From the cell containing the given text, extract its center point as [x, y] coordinate. 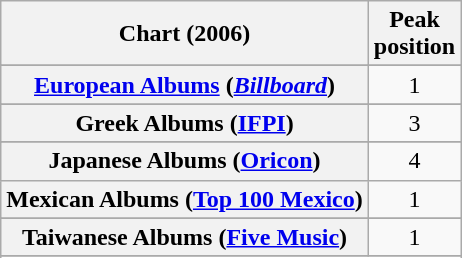
Taiwanese Albums (Five Music) [185, 237]
Chart (2006) [185, 34]
3 [414, 123]
European Albums (Billboard) [185, 85]
Japanese Albums (Oricon) [185, 161]
Mexican Albums (Top 100 Mexico) [185, 199]
Peakposition [414, 34]
4 [414, 161]
Greek Albums (IFPI) [185, 123]
